Extract the (X, Y) coordinate from the center of the cell holding the provided text.  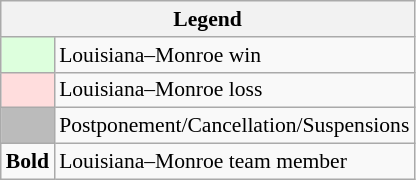
Louisiana–Monroe loss (234, 90)
Louisiana–Monroe win (234, 55)
Legend (208, 19)
Postponement/Cancellation/Suspensions (234, 126)
Bold (28, 162)
Louisiana–Monroe team member (234, 162)
